Locate the cell with the specified text and output its (X, Y) center coordinate. 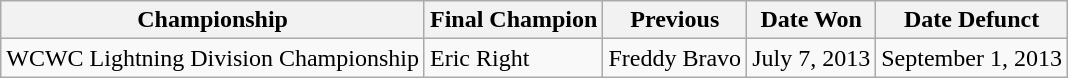
Freddy Bravo (675, 58)
July 7, 2013 (812, 58)
Date Defunct (972, 20)
WCWC Lightning Division Championship (213, 58)
Previous (675, 20)
Eric Right (513, 58)
Final Champion (513, 20)
Championship (213, 20)
September 1, 2013 (972, 58)
Date Won (812, 20)
